For the text-containing cell, return its midpoint in [X, Y] coordinate format. 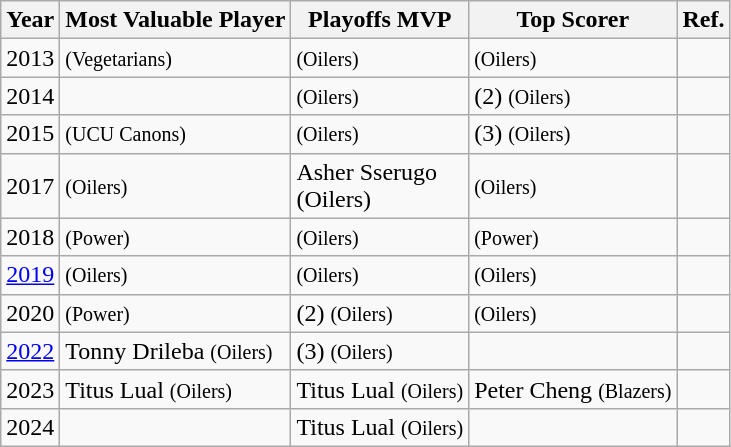
2014 [30, 96]
Year [30, 20]
Most Valuable Player [176, 20]
2020 [30, 313]
Peter Cheng (Blazers) [573, 389]
(UCU Canons) [176, 134]
Tonny Drileba (Oilers) [176, 351]
2023 [30, 389]
Playoffs MVP [380, 20]
2015 [30, 134]
(Vegetarians) [176, 58]
2017 [30, 186]
Ref. [704, 20]
2013 [30, 58]
2018 [30, 237]
2024 [30, 427]
2019 [30, 275]
Top Scorer [573, 20]
2022 [30, 351]
Asher Sserugo(Oilers) [380, 186]
